Return (X, Y) of the center of cell containing provided text 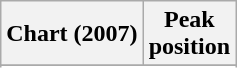
Chart (2007) (72, 34)
Peakposition (189, 34)
